Identify which cell holds the provided text, then report its (X, Y) central coordinate. 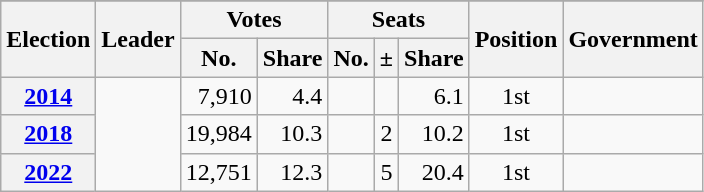
2018 (48, 134)
6.1 (434, 96)
10.3 (292, 134)
Leader (138, 39)
Position (516, 39)
19,984 (218, 134)
± (386, 58)
Seats (398, 20)
2022 (48, 172)
Government (633, 39)
Election (48, 39)
20.4 (434, 172)
12.3 (292, 172)
2 (386, 134)
2014 (48, 96)
5 (386, 172)
Votes (254, 20)
12,751 (218, 172)
4.4 (292, 96)
10.2 (434, 134)
7,910 (218, 96)
